Provide the [X, Y] coordinate of the cell's center where the given text is located.  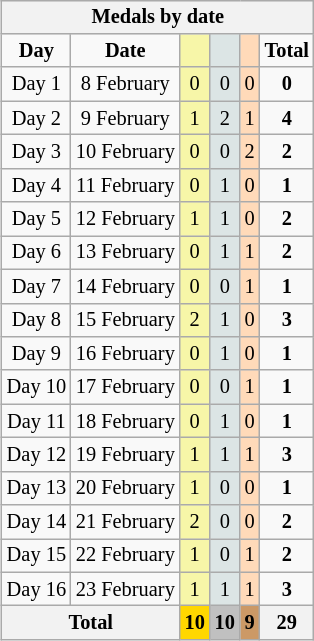
19 February [126, 455]
Day 13 [36, 488]
20 February [126, 488]
Day 5 [36, 219]
22 February [126, 556]
Day 14 [36, 522]
16 February [126, 354]
9 February [126, 118]
Day 16 [36, 589]
Day 8 [36, 320]
Day 10 [36, 387]
Day 6 [36, 253]
14 February [126, 286]
8 February [126, 84]
29 [287, 623]
Day [36, 51]
9 [250, 623]
17 February [126, 387]
Day 9 [36, 354]
Day 1 [36, 84]
Day 3 [36, 152]
Day 15 [36, 556]
12 February [126, 219]
11 February [126, 185]
Day 4 [36, 185]
15 February [126, 320]
Day 12 [36, 455]
Day 2 [36, 118]
Medals by date [158, 17]
Day 11 [36, 421]
10 February [126, 152]
21 February [126, 522]
23 February [126, 589]
Date [126, 51]
13 February [126, 253]
Day 7 [36, 286]
18 February [126, 421]
4 [287, 118]
